Find where the given text appears and provide that cell's center as (X, Y) coordinate. 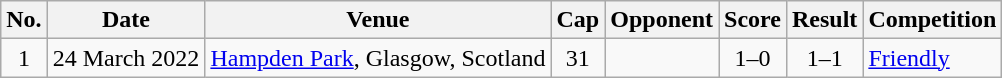
1–1 (824, 58)
Friendly (932, 58)
Score (752, 20)
No. (24, 20)
Opponent (662, 20)
Cap (578, 20)
Date (126, 20)
1–0 (752, 58)
Hampden Park, Glasgow, Scotland (378, 58)
Result (824, 20)
24 March 2022 (126, 58)
1 (24, 58)
Competition (932, 20)
Venue (378, 20)
31 (578, 58)
